From the cell containing the given text, extract its center point as [x, y] coordinate. 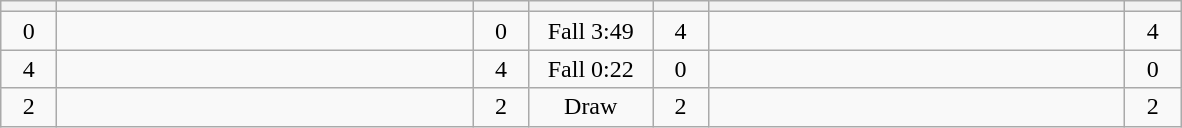
Fall 0:22 [591, 69]
Draw [591, 107]
Fall 3:49 [591, 31]
